Locate the cell with the specified text and output its (x, y) center coordinate. 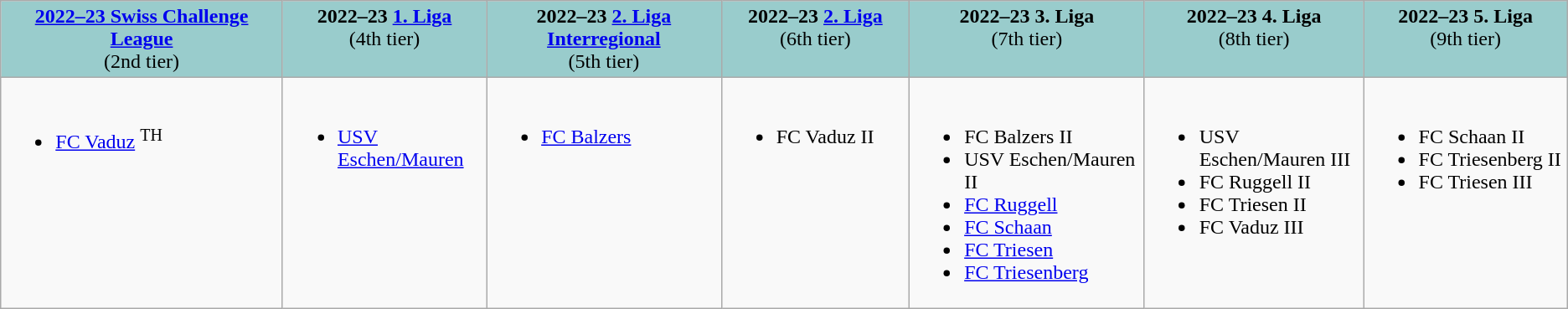
2022–23 3. Liga(7th tier) (1027, 39)
FC Balzers IIUSV Eschen/Mauren IIFC RuggellFC SchaanFC TriesenFC Triesenberg (1027, 193)
2022–23 Swiss Challenge League(2nd tier) (142, 39)
USV Eschen/Mauren (384, 193)
2022–23 2. Liga(6th tier) (815, 39)
FC Vaduz II (815, 193)
2022–23 1. Liga(4th tier) (384, 39)
2022–23 5. Liga(9th tier) (1466, 39)
USV Eschen/Mauren IIIFC Ruggell IIFC Triesen IIFC Vaduz III (1254, 193)
2022–23 4. Liga(8th tier) (1254, 39)
FC Schaan IIFC Triesenberg IIFC Triesen III (1466, 193)
FC Vaduz TH (142, 193)
2022–23 2. Liga Interregional(5th tier) (605, 39)
FC Balzers (605, 193)
